Capture the cell that displays the provided text and extract its (x, y) central coordinate. 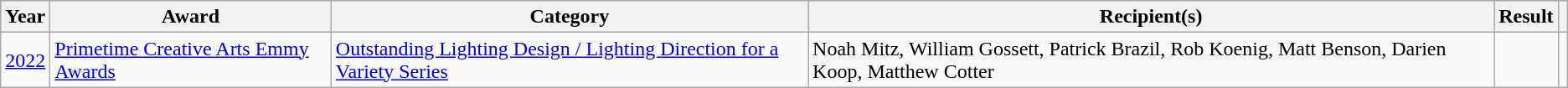
Year (25, 17)
Noah Mitz, William Gossett, Patrick Brazil, Rob Koenig, Matt Benson, Darien Koop, Matthew Cotter (1151, 60)
Recipient(s) (1151, 17)
2022 (25, 60)
Primetime Creative Arts Emmy Awards (191, 60)
Category (570, 17)
Award (191, 17)
Outstanding Lighting Design / Lighting Direction for a Variety Series (570, 60)
Result (1526, 17)
